Detect which cell encompasses the target text, then output its (X, Y) center coordinate. 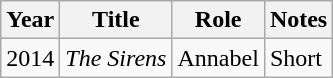
Role (218, 20)
Annabel (218, 58)
The Sirens (116, 58)
Title (116, 20)
Short (298, 58)
2014 (30, 58)
Notes (298, 20)
Year (30, 20)
